Return (X, Y) of the center of cell containing provided text 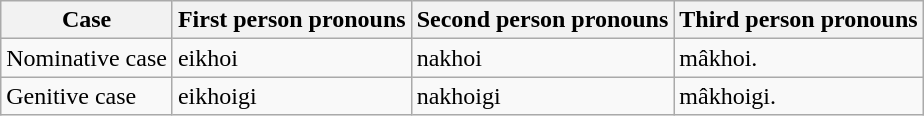
Second person pronouns (542, 20)
First person pronouns (292, 20)
Genitive case (87, 96)
Case (87, 20)
mâkhoi. (798, 58)
Nominative case (87, 58)
nakhoigi (542, 96)
mâkhoigi. (798, 96)
Third person pronouns (798, 20)
nakhoi (542, 58)
eikhoigi (292, 96)
eikhoi (292, 58)
